Find where the given text appears and provide that cell's center as (X, Y) coordinate. 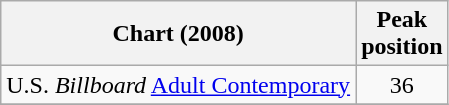
Peakposition (402, 34)
Chart (2008) (178, 34)
U.S. Billboard Adult Contemporary (178, 85)
36 (402, 85)
